Determine the [x, y] coordinate at the center of the cell enclosing the given text.  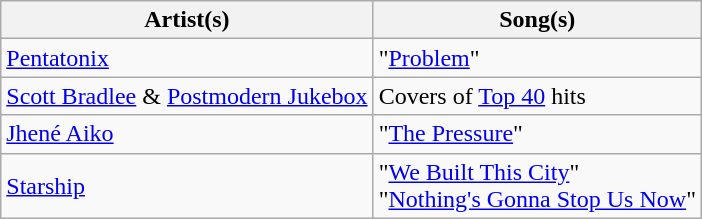
Covers of Top 40 hits [537, 96]
Pentatonix [187, 58]
"Problem" [537, 58]
Jhené Aiko [187, 134]
Song(s) [537, 20]
Scott Bradlee & Postmodern Jukebox [187, 96]
Artist(s) [187, 20]
"The Pressure" [537, 134]
Starship [187, 186]
"We Built This City""Nothing's Gonna Stop Us Now" [537, 186]
